Search for the cell housing the specified text and yield its (x, y) center coordinate. 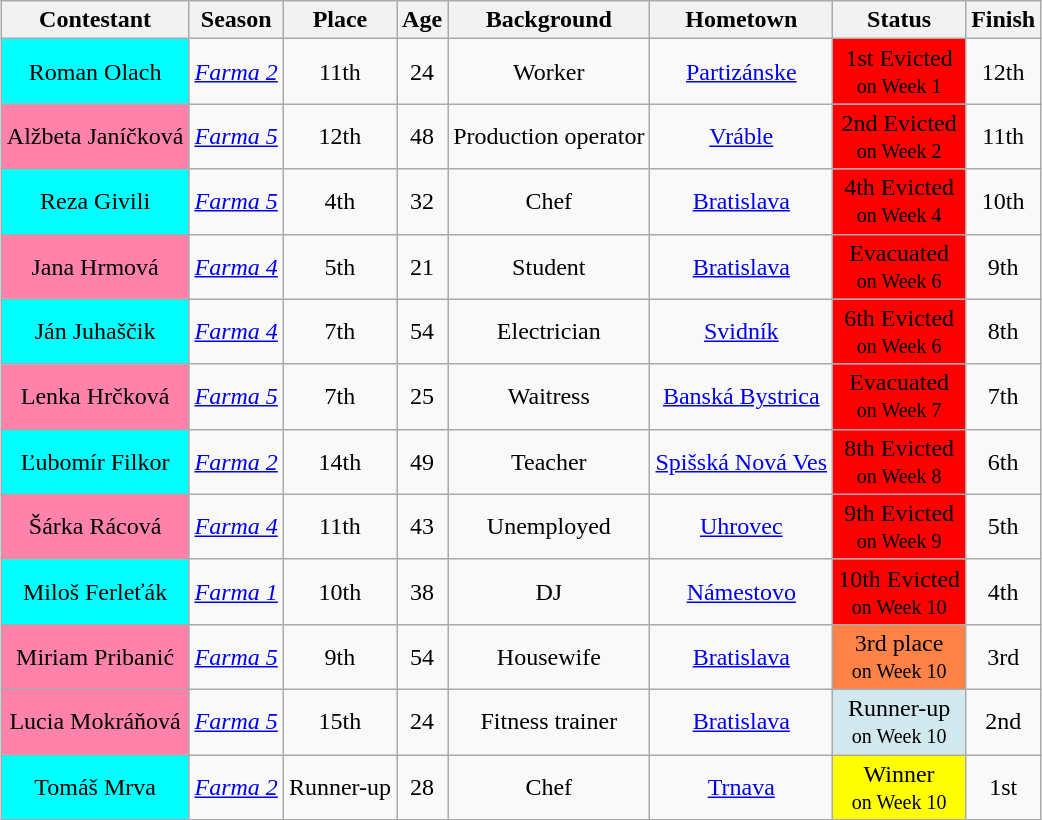
Status (900, 20)
6th (1004, 462)
Age (422, 20)
1st (1004, 786)
8th Evictedon Week 8 (900, 462)
2nd Evictedon Week 2 (900, 136)
Námestovo (742, 592)
Runner-upon Week 10 (900, 722)
Lucia Mokráňová (95, 722)
DJ (549, 592)
6th Evictedon Week 6 (900, 332)
Electrician (549, 332)
Housewife (549, 656)
3rd placeon Week 10 (900, 656)
3rd (1004, 656)
Šárka Rácová (95, 526)
Alžbeta Janíčková (95, 136)
Winneron Week 10 (900, 786)
Svidník (742, 332)
25 (422, 396)
Tomáš Mrva (95, 786)
4th Evictedon Week 4 (900, 202)
Worker (549, 72)
Farma 1 (236, 592)
21 (422, 266)
Evacuatedon Week 7 (900, 396)
43 (422, 526)
Reza Givili (95, 202)
Ľubomír Filkor (95, 462)
Place (340, 20)
Uhrovec (742, 526)
Ján Juhaščik (95, 332)
8th (1004, 332)
38 (422, 592)
14th (340, 462)
Trnava (742, 786)
10th Evictedon Week 10 (900, 592)
Miriam Pribanić (95, 656)
Roman Olach (95, 72)
Season (236, 20)
Partizánske (742, 72)
Student (549, 266)
Lenka Hrčková (95, 396)
32 (422, 202)
Finish (1004, 20)
Waitress (549, 396)
Unemployed (549, 526)
Production operator (549, 136)
Miloš Ferleťák (95, 592)
Banská Bystrica (742, 396)
Runner-up (340, 786)
Teacher (549, 462)
49 (422, 462)
Spišská Nová Ves (742, 462)
48 (422, 136)
Jana Hrmová (95, 266)
9th Evictedon Week 9 (900, 526)
Background (549, 20)
1st Evictedon Week 1 (900, 72)
Vráble (742, 136)
15th (340, 722)
28 (422, 786)
Fitness trainer (549, 722)
Contestant (95, 20)
2nd (1004, 722)
Hometown (742, 20)
Evacuatedon Week 6 (900, 266)
